Search for the cell housing the specified text and yield its (x, y) center coordinate. 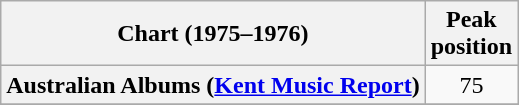
Peakposition (471, 34)
Australian Albums (Kent Music Report) (213, 85)
Chart (1975–1976) (213, 34)
75 (471, 85)
